Pinpoint the cell where the given text exists, returning its [x, y] midpoint coordinate. 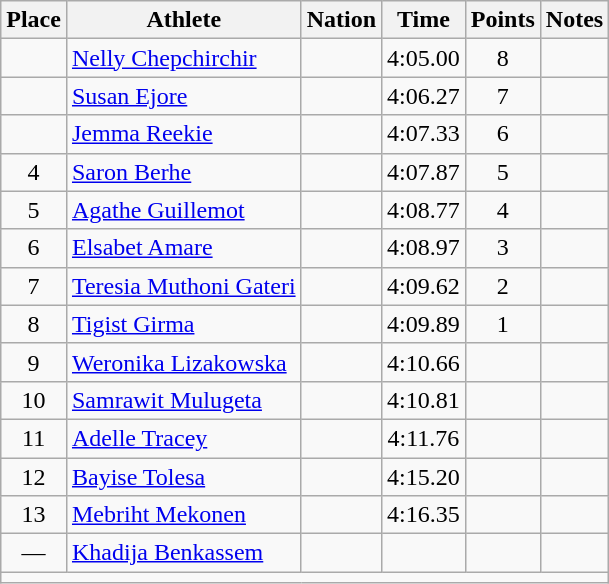
4:16.35 [424, 515]
10 [34, 400]
12 [34, 477]
Susan Ejore [184, 96]
2 [502, 286]
Teresia Muthoni Gateri [184, 286]
— [34, 553]
1 [502, 324]
Agathe Guillemot [184, 210]
3 [502, 248]
Adelle Tracey [184, 438]
4:07.33 [424, 134]
11 [34, 438]
Saron Berhe [184, 172]
Place [34, 20]
4:07.87 [424, 172]
Tigist Girma [184, 324]
4:06.27 [424, 96]
Nelly Chepchirchir [184, 58]
Points [502, 20]
4:08.77 [424, 210]
4:15.20 [424, 477]
Samrawit Mulugeta [184, 400]
4:11.76 [424, 438]
Notes [574, 20]
Khadija Benkassem [184, 553]
Weronika Lizakowska [184, 362]
13 [34, 515]
Jemma Reekie [184, 134]
Mebriht Mekonen [184, 515]
Time [424, 20]
4:10.81 [424, 400]
9 [34, 362]
Elsabet Amare [184, 248]
Nation [341, 20]
4:09.62 [424, 286]
4:10.66 [424, 362]
4:05.00 [424, 58]
Athlete [184, 20]
4:09.89 [424, 324]
Bayise Tolesa [184, 477]
4:08.97 [424, 248]
